Capture the cell that displays the provided text and extract its (x, y) central coordinate. 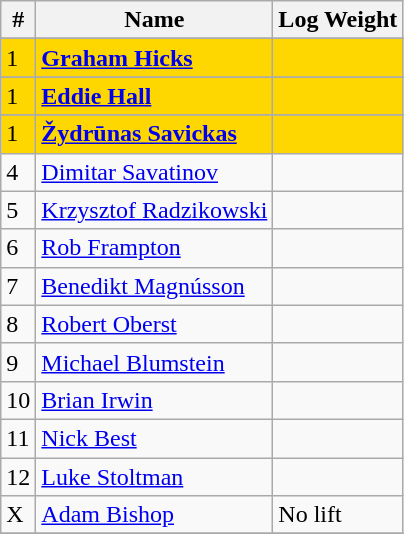
# (18, 20)
Luke Stoltman (154, 477)
X (18, 515)
Michael Blumstein (154, 362)
Dimitar Savatinov (154, 172)
5 (18, 210)
8 (18, 324)
Žydrūnas Savickas (154, 134)
Rob Frampton (154, 248)
7 (18, 286)
Benedikt Magnússon (154, 286)
Adam Bishop (154, 515)
Log Weight (338, 20)
Krzysztof Radzikowski (154, 210)
Eddie Hall (154, 96)
9 (18, 362)
Name (154, 20)
6 (18, 248)
10 (18, 400)
Graham Hicks (154, 58)
No lift (338, 515)
Brian Irwin (154, 400)
Nick Best (154, 438)
4 (18, 172)
11 (18, 438)
12 (18, 477)
Robert Oberst (154, 324)
